From the cell containing the given text, extract its center point as (X, Y) coordinate. 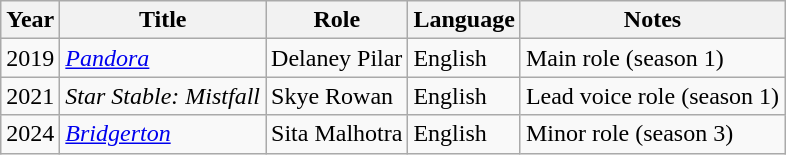
Title (163, 20)
2021 (30, 96)
Pandora (163, 58)
Role (337, 20)
Notes (652, 20)
Sita Malhotra (337, 134)
Delaney Pilar (337, 58)
Minor role (season 3) (652, 134)
2024 (30, 134)
Lead voice role (season 1) (652, 96)
2019 (30, 58)
Language (464, 20)
Main role (season 1) (652, 58)
Bridgerton (163, 134)
Skye Rowan (337, 96)
Star Stable: Mistfall (163, 96)
Year (30, 20)
